Return the (X, Y) coordinate for the center point of the cell that contains the specified text.  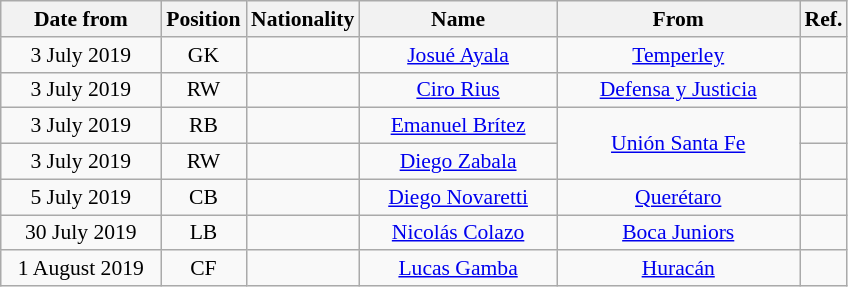
30 July 2019 (81, 233)
Nicolás Colazo (458, 233)
Ref. (824, 19)
Lucas Gamba (458, 269)
Diego Novaretti (458, 197)
GK (204, 55)
5 July 2019 (81, 197)
Date from (81, 19)
Querétaro (678, 197)
1 August 2019 (81, 269)
LB (204, 233)
Huracán (678, 269)
CB (204, 197)
From (678, 19)
Temperley (678, 55)
Nationality (302, 19)
Diego Zabala (458, 162)
RB (204, 126)
CF (204, 269)
Josué Ayala (458, 55)
Boca Juniors (678, 233)
Emanuel Brítez (458, 126)
Unión Santa Fe (678, 144)
Name (458, 19)
Defensa y Justicia (678, 90)
Position (204, 19)
Ciro Rius (458, 90)
